Extract the (x, y) coordinate from the center of the cell holding the provided text.  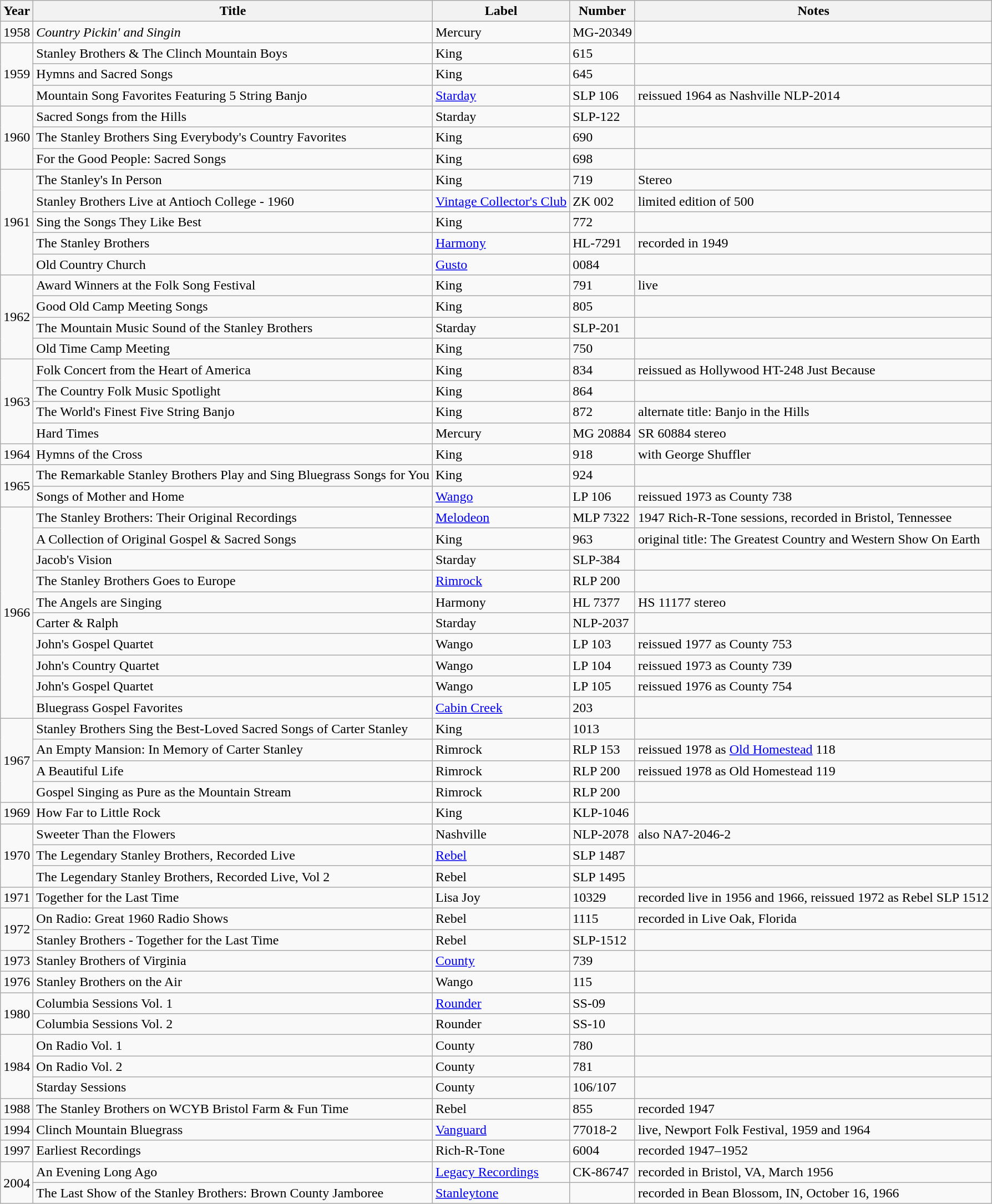
alternate title: Banjo in the Hills (813, 412)
ZK 002 (603, 201)
limited edition of 500 (813, 201)
The Stanley Brothers on WCYB Bristol Farm & Fun Time (233, 1109)
Vintage Collector's Club (500, 201)
719 (603, 180)
reissued 1973 as County 739 (813, 665)
Mountain Song Favorites Featuring 5 String Banjo (233, 95)
1970 (17, 855)
MG 20884 (603, 433)
864 (603, 391)
1980 (17, 1014)
Jacob's Vision (233, 560)
6004 (603, 1151)
Stanley Brothers Sing the Best-Loved Sacred Songs of Carter Stanley (233, 729)
Country Pickin' and Singin (233, 32)
reissued 1964 as Nashville NLP-2014 (813, 95)
The Stanley Brothers Goes to Europe (233, 581)
1961 (17, 222)
Rich-R-Tone (500, 1151)
Old Country Church (233, 265)
Award Winners at the Folk Song Festival (233, 286)
690 (603, 138)
The Legendary Stanley Brothers, Recorded Live (233, 855)
Hymns and Sacred Songs (233, 74)
NLP-2037 (603, 623)
Stanley Brothers Live at Antioch College - 1960 (233, 201)
HL-7291 (603, 243)
805 (603, 307)
Stanley Brothers on the Air (233, 982)
Notes (813, 11)
772 (603, 222)
Hymns of the Cross (233, 454)
1958 (17, 32)
reissued 1976 as County 754 (813, 687)
106/107 (603, 1088)
SLP 1487 (603, 855)
A Collection of Original Gospel & Sacred Songs (233, 539)
0084 (603, 265)
reissued 1973 as County 738 (813, 496)
HS 11177 stereo (813, 602)
781 (603, 1066)
recorded in Live Oak, Florida (813, 918)
LP 103 (603, 644)
Stanley Brothers - Together for the Last Time (233, 940)
Bluegrass Gospel Favorites (233, 708)
reissued 1978 as Old Homestead 119 (813, 771)
recorded in Bean Blossom, IN, October 16, 1966 (813, 1193)
SLP 1495 (603, 876)
recorded in Bristol, VA, March 1956 (813, 1172)
The Last Show of the Stanley Brothers: Brown County Jamboree (233, 1193)
Hard Times (233, 433)
The Stanley's In Person (233, 180)
Lisa Joy (500, 897)
The World's Finest Five String Banjo (233, 412)
615 (603, 53)
Label (500, 11)
Gusto (500, 265)
with George Shuffler (813, 454)
Stanley Brothers & The Clinch Mountain Boys (233, 53)
The Angels are Singing (233, 602)
live, Newport Folk Festival, 1959 and 1964 (813, 1130)
Stanley Brothers of Virginia (233, 961)
Carter & Ralph (233, 623)
live (813, 286)
1963 (17, 402)
recorded 1947 (813, 1109)
The Remarkable Stanley Brothers Play and Sing Bluegrass Songs for You (233, 475)
Columbia Sessions Vol. 2 (233, 1024)
RLP 153 (603, 750)
HL 7377 (603, 602)
1959 (17, 74)
Old Time Camp Meeting (233, 349)
918 (603, 454)
924 (603, 475)
recorded in 1949 (813, 243)
MLP 7322 (603, 517)
780 (603, 1045)
MG-20349 (603, 32)
The Stanley Brothers (233, 243)
1971 (17, 897)
An Empty Mansion: In Memory of Carter Stanley (233, 750)
Sweeter Than the Flowers (233, 834)
1967 (17, 760)
Year (17, 11)
For the Good People: Sacred Songs (233, 159)
SLP-201 (603, 328)
LP 106 (603, 496)
1964 (17, 454)
The Legendary Stanley Brothers, Recorded Live, Vol 2 (233, 876)
739 (603, 961)
Earliest Recordings (233, 1151)
Sing the Songs They Like Best (233, 222)
203 (603, 708)
834 (603, 370)
SLP-1512 (603, 940)
1984 (17, 1066)
On Radio Vol. 1 (233, 1045)
115 (603, 982)
Folk Concert from the Heart of America (233, 370)
Gospel Singing as Pure as the Mountain Stream (233, 792)
On Radio: Great 1960 Radio Shows (233, 918)
original title: The Greatest Country and Western Show On Earth (813, 539)
Starday Sessions (233, 1088)
SLP 106 (603, 95)
2004 (17, 1182)
An Evening Long Ago (233, 1172)
How Far to Little Rock (233, 813)
recorded 1947–1952 (813, 1151)
698 (603, 159)
1969 (17, 813)
SS-09 (603, 1003)
Melodeon (500, 517)
1976 (17, 982)
The Mountain Music Sound of the Stanley Brothers (233, 328)
SLP-384 (603, 560)
10329 (603, 897)
1947 Rich-R-Tone sessions, recorded in Bristol, Tennessee (813, 517)
855 (603, 1109)
On Radio Vol. 2 (233, 1066)
1962 (17, 317)
872 (603, 412)
recorded live in 1956 and 1966, reissued 1972 as Rebel SLP 1512 (813, 897)
Number (603, 11)
NLP-2078 (603, 834)
LP 105 (603, 687)
Together for the Last Time (233, 897)
1013 (603, 729)
also NA7-2046-2 (813, 834)
Nashville (500, 834)
SLP-122 (603, 116)
1960 (17, 138)
CK-86747 (603, 1172)
1115 (603, 918)
Columbia Sessions Vol. 1 (233, 1003)
1966 (17, 612)
Stereo (813, 180)
Vanguard (500, 1130)
Sacred Songs from the Hills (233, 116)
791 (603, 286)
reissued as Hollywood HT-248 Just Because (813, 370)
KLP-1046 (603, 813)
SS-10 (603, 1024)
Good Old Camp Meeting Songs (233, 307)
1997 (17, 1151)
SR 60884 stereo (813, 433)
LP 104 (603, 665)
reissued 1977 as County 753 (813, 644)
Songs of Mother and Home (233, 496)
1994 (17, 1130)
A Beautiful Life (233, 771)
Cabin Creek (500, 708)
The Country Folk Music Spotlight (233, 391)
The Stanley Brothers Sing Everybody's Country Favorites (233, 138)
Stanleytone (500, 1193)
750 (603, 349)
645 (603, 74)
reissued 1978 as Old Homestead 118 (813, 750)
963 (603, 539)
77018-2 (603, 1130)
Clinch Mountain Bluegrass (233, 1130)
John's Country Quartet (233, 665)
1988 (17, 1109)
Legacy Recordings (500, 1172)
The Stanley Brothers: Their Original Recordings (233, 517)
1965 (17, 486)
Title (233, 11)
1973 (17, 961)
1972 (17, 929)
